Return the [x, y] coordinate for the center point of the cell that contains the specified text.  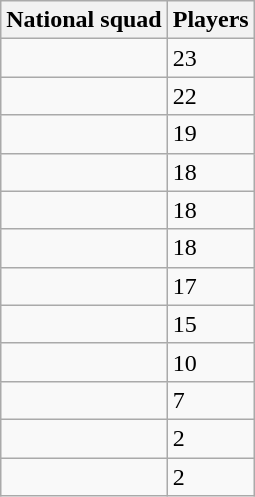
Players [210, 20]
10 [210, 362]
22 [210, 96]
15 [210, 324]
23 [210, 58]
7 [210, 400]
17 [210, 286]
19 [210, 134]
National squad [84, 20]
